Locate the cell with the specified text and output its [X, Y] center coordinate. 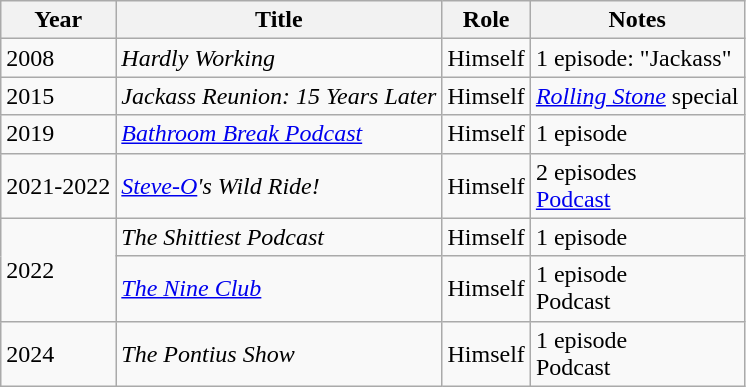
Jackass Reunion: 15 Years Later [279, 96]
2008 [58, 58]
Hardly Working [279, 58]
Notes [637, 20]
2022 [58, 270]
1 episode: "Jackass" [637, 58]
Steve-O's Wild Ride! [279, 186]
2024 [58, 354]
2019 [58, 134]
The Nine Club [279, 288]
Title [279, 20]
Role [486, 20]
The Pontius Show [279, 354]
The Shittiest Podcast [279, 237]
2 episodesPodcast [637, 186]
2021-2022 [58, 186]
Bathroom Break Podcast [279, 134]
Rolling Stone special [637, 96]
2015 [58, 96]
Year [58, 20]
